Find where the given text appears and provide that cell's center as (X, Y) coordinate. 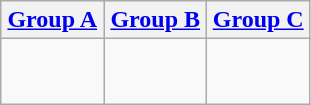
Group A (52, 20)
Group B (156, 20)
Group C (258, 20)
